Scan for the cell matching the given text and deliver its (x, y) coordinate at center. 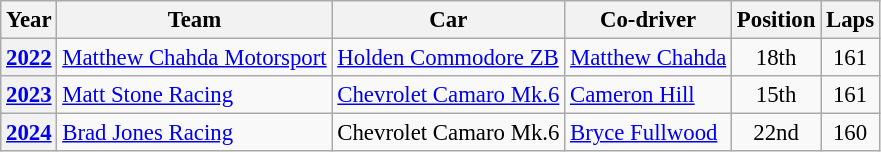
18th (776, 58)
Matthew Chahda Motorsport (194, 58)
Co-driver (648, 20)
Car (448, 20)
Matthew Chahda (648, 58)
Laps (850, 20)
2022 (29, 58)
Cameron Hill (648, 95)
Holden Commodore ZB (448, 58)
2024 (29, 133)
22nd (776, 133)
Bryce Fullwood (648, 133)
15th (776, 95)
Team (194, 20)
Matt Stone Racing (194, 95)
Brad Jones Racing (194, 133)
Position (776, 20)
2023 (29, 95)
160 (850, 133)
Year (29, 20)
